Find where the given text appears and provide that cell's center as (x, y) coordinate. 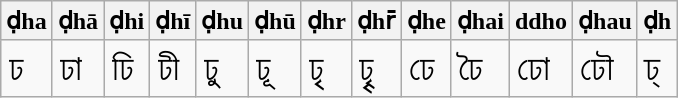
ḍhr (326, 21)
ঢূ (276, 68)
ḍhī (173, 21)
ঢ্ (656, 68)
ḍhau (606, 21)
ঢু (222, 68)
ddho (540, 21)
ḍhr̄ (376, 21)
ḍhū (276, 21)
ḍha (26, 21)
ঢৌ (606, 68)
ḍhai (480, 21)
ḍhe (426, 21)
ঢৃ (326, 68)
ঢৈ (480, 68)
ঢা (78, 68)
ঢৄ (376, 68)
ঢী (173, 68)
ঢে (426, 68)
ḍhu (222, 21)
ḍhi (127, 21)
ঢো (540, 68)
ḍhā (78, 21)
ঢ (26, 68)
ঢি (127, 68)
ḍh (656, 21)
